Determine the [x, y] coordinate at the center of the cell enclosing the given text.  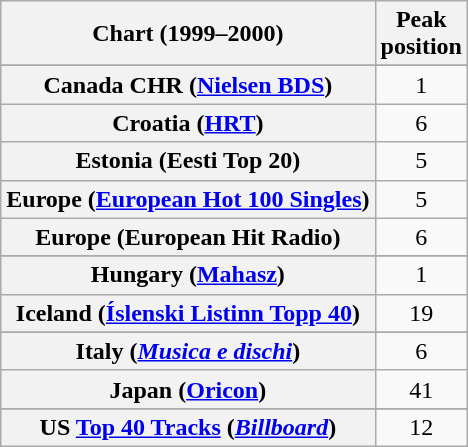
Iceland (Íslenski Listinn Topp 40) [188, 313]
Europe (European Hit Radio) [188, 237]
Peakposition [421, 34]
Hungary (Mahasz) [188, 275]
Canada CHR (Nielsen BDS) [188, 85]
19 [421, 313]
Chart (1999–2000) [188, 34]
US Top 40 Tracks (Billboard) [188, 427]
41 [421, 389]
Italy (Musica e dischi) [188, 351]
12 [421, 427]
Japan (Oricon) [188, 389]
Croatia (HRT) [188, 123]
Estonia (Eesti Top 20) [188, 161]
Europe (European Hot 100 Singles) [188, 199]
